Search for the cell housing the specified text and yield its (X, Y) center coordinate. 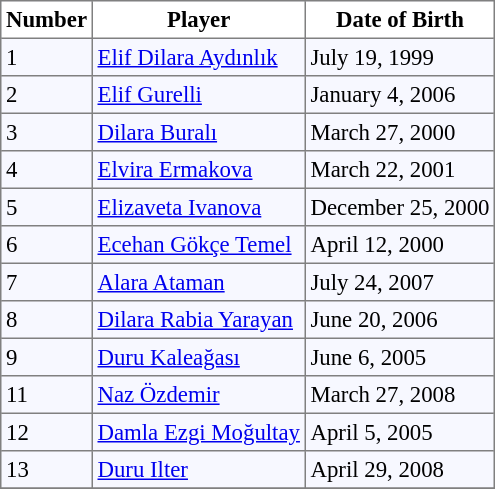
Player (198, 20)
Naz Özdemir (198, 395)
5 (47, 207)
Number (47, 20)
Elvira Ermakova (198, 170)
December 25, 2000 (400, 207)
Alara Ataman (198, 282)
Date of Birth (400, 20)
8 (47, 320)
2 (47, 95)
13 (47, 470)
April 5, 2005 (400, 432)
June 20, 2006 (400, 320)
3 (47, 132)
Elif Dilara Aydınlık (198, 57)
1 (47, 57)
April 29, 2008 (400, 470)
March 27, 2000 (400, 132)
April 12, 2000 (400, 245)
March 22, 2001 (400, 170)
Duru Ilter (198, 470)
Duru Kaleağası (198, 357)
11 (47, 395)
July 19, 1999 (400, 57)
4 (47, 170)
January 4, 2006 (400, 95)
July 24, 2007 (400, 282)
Elif Gurelli (198, 95)
6 (47, 245)
12 (47, 432)
Damla Ezgi Moğultay (198, 432)
Elizaveta Ivanova (198, 207)
9 (47, 357)
7 (47, 282)
Dilara Buralı (198, 132)
June 6, 2005 (400, 357)
Ecehan Gökçe Temel (198, 245)
Dilara Rabia Yarayan (198, 320)
March 27, 2008 (400, 395)
